Pinpoint the cell where the given text exists, returning its [X, Y] midpoint coordinate. 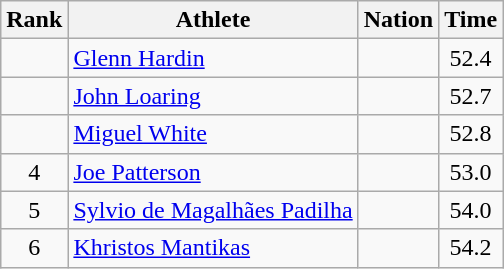
54.0 [471, 210]
52.7 [471, 96]
53.0 [471, 172]
Rank [34, 20]
6 [34, 248]
John Loaring [213, 96]
Athlete [213, 20]
52.4 [471, 58]
Miguel White [213, 134]
Time [471, 20]
Khristos Mantikas [213, 248]
Sylvio de Magalhães Padilha [213, 210]
Nation [398, 20]
4 [34, 172]
54.2 [471, 248]
5 [34, 210]
52.8 [471, 134]
Glenn Hardin [213, 58]
Joe Patterson [213, 172]
